Capture the cell that displays the provided text and extract its (X, Y) central coordinate. 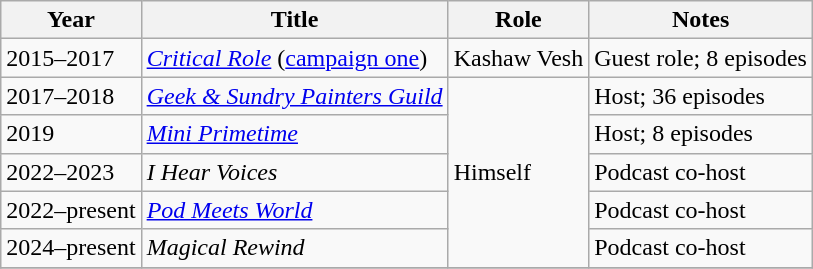
Role (518, 20)
2022–2023 (71, 172)
Notes (701, 20)
Pod Meets World (294, 210)
Guest role; 8 episodes (701, 58)
I Hear Voices (294, 172)
Critical Role (campaign one) (294, 58)
Magical Rewind (294, 248)
2017–2018 (71, 96)
Himself (518, 172)
2024–present (71, 248)
Geek & Sundry Painters Guild (294, 96)
2019 (71, 134)
Host; 8 episodes (701, 134)
Mini Primetime (294, 134)
Year (71, 20)
2022–present (71, 210)
Kashaw Vesh (518, 58)
Host; 36 episodes (701, 96)
Title (294, 20)
2015–2017 (71, 58)
